Search for the cell housing the specified text and yield its (X, Y) center coordinate. 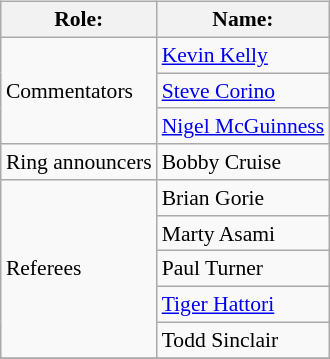
Bobby Cruise (244, 162)
Kevin Kelly (244, 55)
Steve Corino (244, 91)
Role: (79, 20)
Ring announcers (79, 162)
Name: (244, 20)
Referees (79, 269)
Nigel McGuinness (244, 126)
Commentators (79, 90)
Paul Turner (244, 269)
Marty Asami (244, 233)
Brian Gorie (244, 198)
Todd Sinclair (244, 340)
Tiger Hattori (244, 305)
